Scan for the cell matching the given text and deliver its (X, Y) coordinate at center. 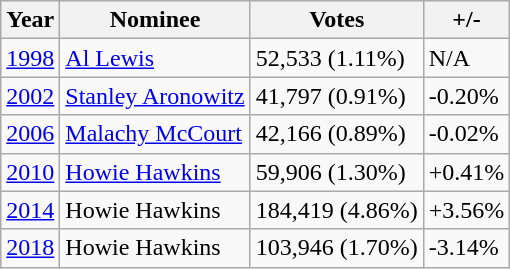
2018 (30, 248)
41,797 (0.91%) (336, 96)
N/A (466, 58)
2014 (30, 210)
2002 (30, 96)
59,906 (1.30%) (336, 172)
+/- (466, 20)
Votes (336, 20)
42,166 (0.89%) (336, 134)
Nominee (155, 20)
2010 (30, 172)
Year (30, 20)
Al Lewis (155, 58)
Stanley Aronowitz (155, 96)
184,419 (4.86%) (336, 210)
Malachy McCourt (155, 134)
52,533 (1.11%) (336, 58)
103,946 (1.70%) (336, 248)
2006 (30, 134)
-0.20% (466, 96)
+0.41% (466, 172)
-0.02% (466, 134)
1998 (30, 58)
-3.14% (466, 248)
+3.56% (466, 210)
